Identify which cell holds the provided text, then report its [x, y] central coordinate. 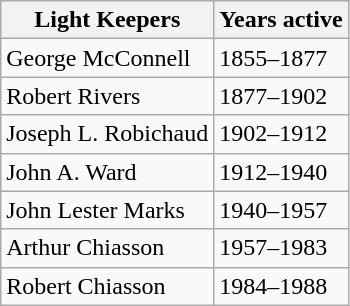
Arthur Chiasson [108, 248]
1957–1983 [281, 248]
Joseph L. Robichaud [108, 134]
1855–1877 [281, 58]
Robert Chiasson [108, 286]
John Lester Marks [108, 210]
George McConnell [108, 58]
1877–1902 [281, 96]
Light Keepers [108, 20]
John A. Ward [108, 172]
Years active [281, 20]
1940–1957 [281, 210]
1912–1940 [281, 172]
1902–1912 [281, 134]
Robert Rivers [108, 96]
1984–1988 [281, 286]
